From the cell containing the given text, extract its center point as [x, y] coordinate. 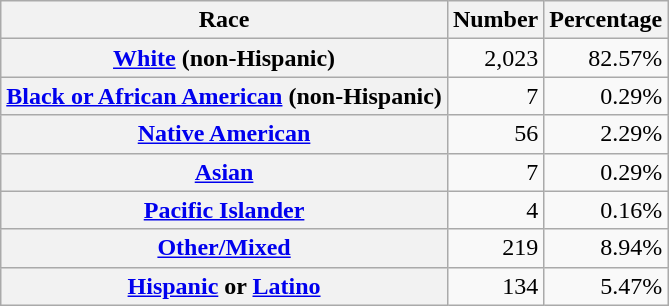
56 [495, 134]
Black or African American (non-Hispanic) [224, 96]
5.47% [606, 286]
219 [495, 248]
4 [495, 210]
Number [495, 20]
134 [495, 286]
0.16% [606, 210]
White (non-Hispanic) [224, 58]
2.29% [606, 134]
82.57% [606, 58]
2,023 [495, 58]
Native American [224, 134]
8.94% [606, 248]
Other/Mixed [224, 248]
Percentage [606, 20]
Asian [224, 172]
Hispanic or Latino [224, 286]
Pacific Islander [224, 210]
Race [224, 20]
